Provide the [X, Y] coordinate of the cell's center where the given text is located.  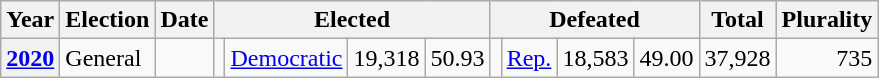
General [108, 58]
Elected [352, 20]
Total [738, 20]
Election [108, 20]
18,583 [596, 58]
Defeated [594, 20]
Plurality [827, 20]
Date [184, 20]
Democratic [286, 58]
735 [827, 58]
49.00 [666, 58]
37,928 [738, 58]
Year [30, 20]
50.93 [458, 58]
19,318 [386, 58]
2020 [30, 58]
Rep. [529, 58]
